Extract the [x, y] coordinate from the center of the cell holding the provided text.  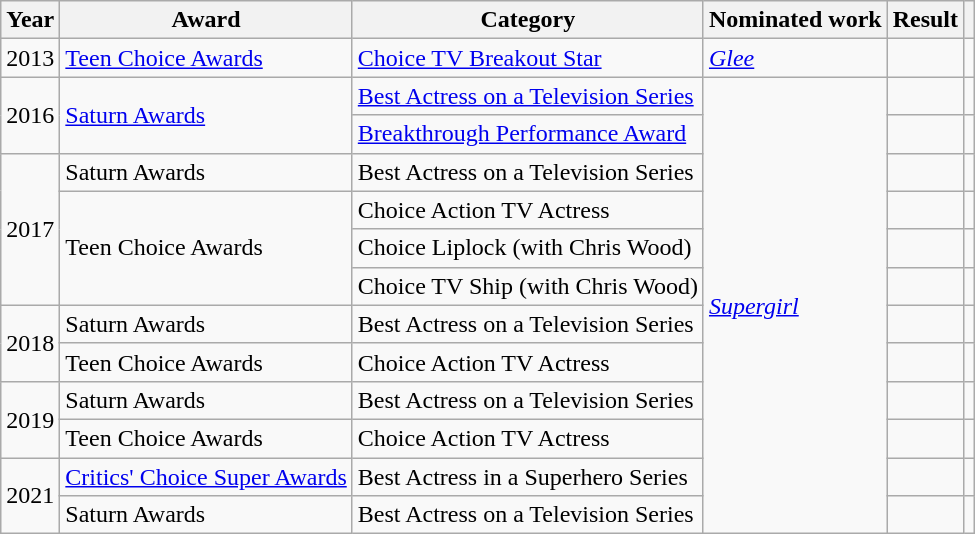
2016 [30, 115]
2019 [30, 419]
2021 [30, 496]
Year [30, 20]
Best Actress in a Superhero Series [528, 477]
Breakthrough Performance Award [528, 134]
2018 [30, 343]
Choice TV Breakout Star [528, 58]
Supergirl [795, 306]
Critics' Choice Super Awards [206, 477]
Choice TV Ship (with Chris Wood) [528, 286]
Award [206, 20]
Choice Liplock (with Chris Wood) [528, 248]
Result [925, 20]
Category [528, 20]
Nominated work [795, 20]
Glee [795, 58]
2013 [30, 58]
2017 [30, 229]
